Identify which cell holds the provided text, then report its (x, y) central coordinate. 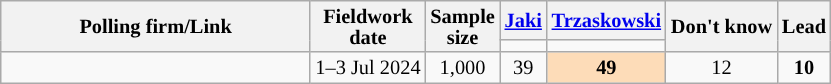
10 (804, 68)
Don't know (722, 26)
12 (722, 68)
1–3 Jul 2024 (368, 68)
Samplesize (462, 26)
Polling firm/Link (156, 26)
49 (606, 68)
1,000 (462, 68)
Lead (804, 26)
Fieldworkdate (368, 26)
39 (524, 68)
Jaki (524, 20)
Trzaskowski (606, 20)
